Extract the (X, Y) coordinate from the center of the cell holding the provided text.  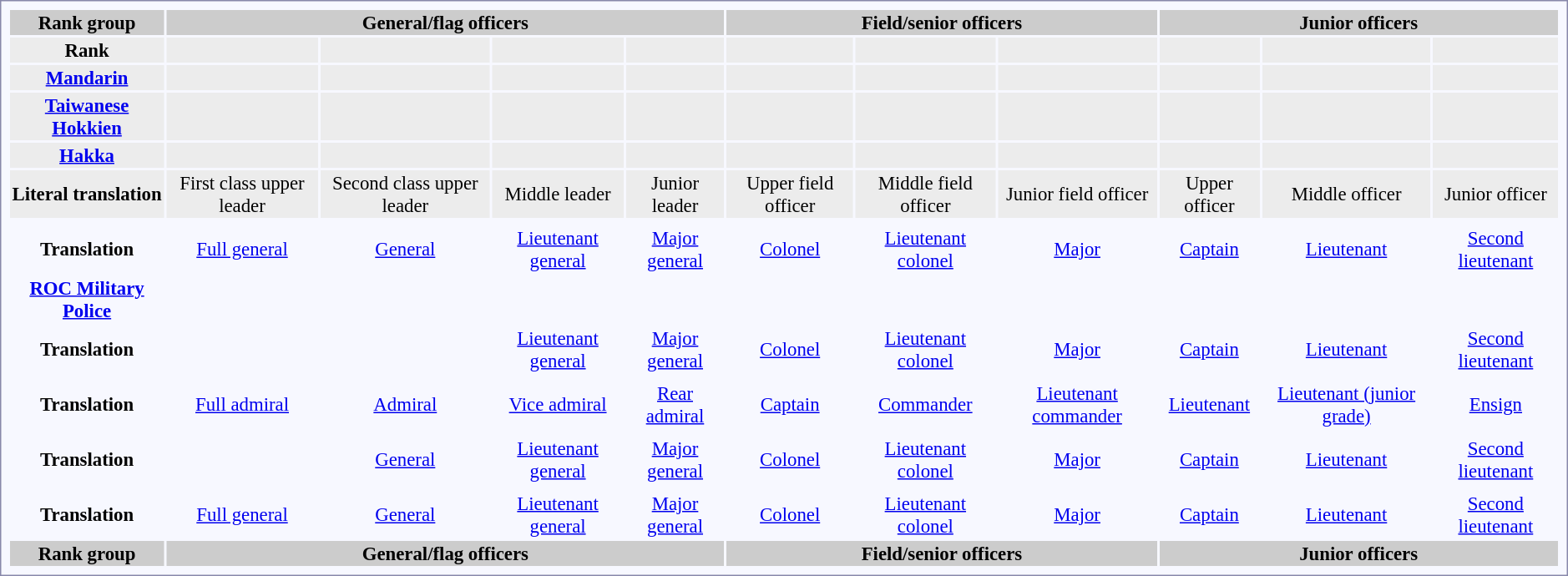
Lieutenant (junior grade) (1346, 404)
ROC Military Police (87, 299)
Full admiral (242, 404)
Upper field officer (790, 194)
Admiral (406, 404)
Rank (87, 50)
Taiwanese Hokkien (87, 117)
Lieutenant commander (1077, 404)
Junior officer (1496, 194)
Vice admiral (558, 404)
Hakka (87, 155)
Middle leader (558, 194)
First class upper leader (242, 194)
Mandarin (87, 78)
Junior field officer (1077, 194)
Middle officer (1346, 194)
Literal translation (87, 194)
Ensign (1496, 404)
Middle field officer (925, 194)
Commander (925, 404)
Junior leader (675, 194)
Rear admiral (675, 404)
Upper officer (1209, 194)
Second class upper leader (406, 194)
